Return the (x, y) coordinate for the center point of the cell that contains the specified text.  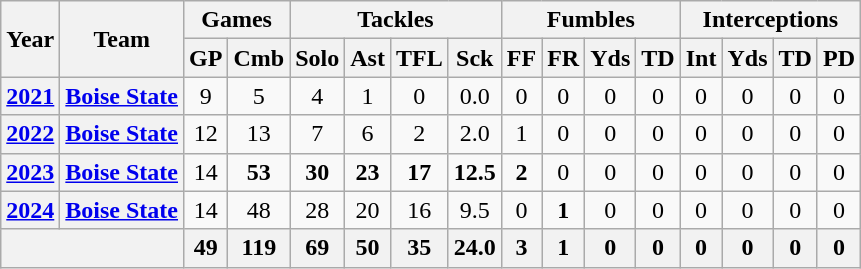
Tackles (396, 20)
Year (30, 39)
9 (206, 96)
2.0 (474, 134)
3 (521, 248)
4 (318, 96)
23 (368, 172)
48 (259, 210)
Sck (474, 58)
17 (419, 172)
FF (521, 58)
2024 (30, 210)
50 (368, 248)
28 (318, 210)
12.5 (474, 172)
35 (419, 248)
Team (122, 39)
Games (237, 20)
2023 (30, 172)
13 (259, 134)
49 (206, 248)
PD (838, 58)
Solo (318, 58)
9.5 (474, 210)
53 (259, 172)
20 (368, 210)
2022 (30, 134)
69 (318, 248)
GP (206, 58)
Interceptions (770, 20)
12 (206, 134)
7 (318, 134)
FR (564, 58)
TFL (419, 58)
5 (259, 96)
119 (259, 248)
30 (318, 172)
Cmb (259, 58)
Int (701, 58)
16 (419, 210)
6 (368, 134)
24.0 (474, 248)
0.0 (474, 96)
Ast (368, 58)
2021 (30, 96)
Fumbles (590, 20)
